Determine the [X, Y] coordinate at the center of the cell enclosing the given text.  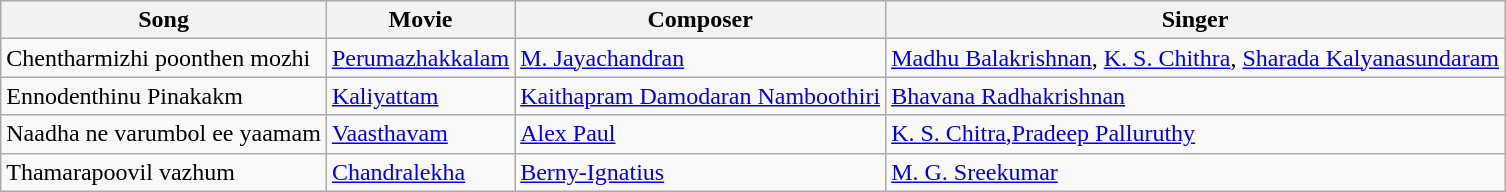
Composer [700, 20]
Thamarapoovil vazhum [164, 172]
Singer [1196, 20]
Kaithapram Damodaran Namboothiri [700, 96]
Madhu Balakrishnan, K. S. Chithra, Sharada Kalyanasundaram [1196, 58]
Vaasthavam [420, 134]
Movie [420, 20]
Chandralekha [420, 172]
Bhavana Radhakrishnan [1196, 96]
M. Jayachandran [700, 58]
Song [164, 20]
Kaliyattam [420, 96]
Chentharmizhi poonthen mozhi [164, 58]
Alex Paul [700, 134]
M. G. Sreekumar [1196, 172]
Naadha ne varumbol ee yaamam [164, 134]
K. S. Chitra,Pradeep Palluruthy [1196, 134]
Berny-Ignatius [700, 172]
Ennodenthinu Pinakakm [164, 96]
Perumazhakkalam [420, 58]
